From the cell containing the given text, extract its center point as (x, y) coordinate. 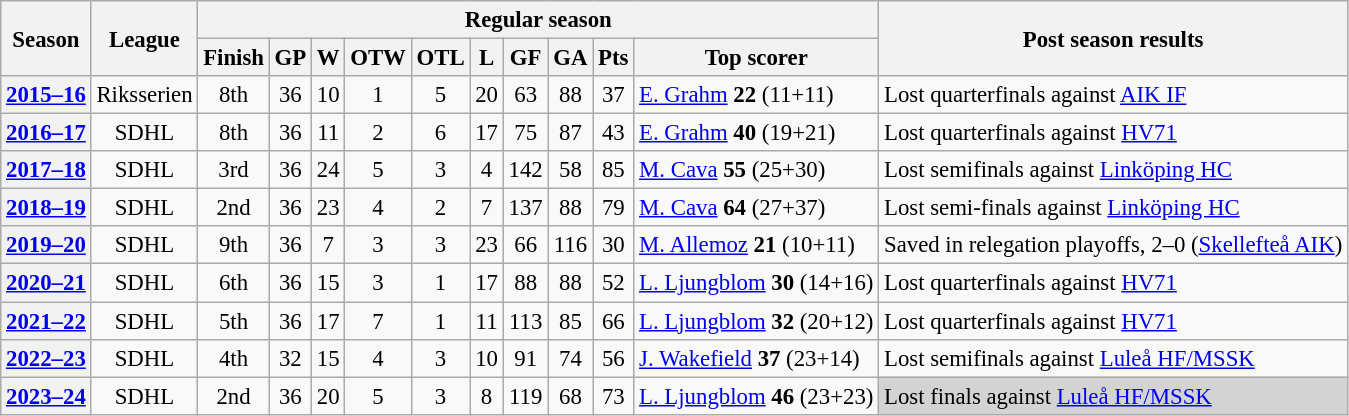
6 (440, 133)
League (144, 38)
74 (570, 358)
4th (234, 358)
119 (526, 396)
2017–18 (46, 170)
Season (46, 38)
M. Allemoz 21 (10+11) (756, 245)
L (486, 58)
73 (614, 396)
137 (526, 208)
52 (614, 283)
L. Ljungblom 30 (14+16) (756, 283)
L. Ljungblom 32 (20+12) (756, 321)
116 (570, 245)
58 (570, 170)
Pts (614, 58)
2022–23 (46, 358)
GF (526, 58)
GA (570, 58)
2020–21 (46, 283)
GP (290, 58)
142 (526, 170)
63 (526, 95)
6th (234, 283)
79 (614, 208)
E. Grahm 22 (11+11) (756, 95)
W (328, 58)
Top scorer (756, 58)
Post season results (1114, 38)
5th (234, 321)
L. Ljungblom 46 (23+23) (756, 396)
Saved in relegation playoffs, 2–0 (Skellefteå AIK) (1114, 245)
91 (526, 358)
30 (614, 245)
J. Wakefield 37 (23+14) (756, 358)
E. Grahm 40 (19+21) (756, 133)
75 (526, 133)
9th (234, 245)
M. Cava 64 (27+37) (756, 208)
2019–20 (46, 245)
113 (526, 321)
Regular season (538, 20)
2016–17 (46, 133)
Lost semifinals against Linköping HC (1114, 170)
68 (570, 396)
2023–24 (46, 396)
32 (290, 358)
OTL (440, 58)
8 (486, 396)
56 (614, 358)
24 (328, 170)
Lost quarterfinals against AIK IF (1114, 95)
43 (614, 133)
Lost semifinals against Luleå HF/MSSK (1114, 358)
87 (570, 133)
Lost semi-finals against Linköping HC (1114, 208)
2015–16 (46, 95)
2018–19 (46, 208)
OTW (378, 58)
Riksserien (144, 95)
37 (614, 95)
Lost finals against Luleå HF/MSSK (1114, 396)
M. Cava 55 (25+30) (756, 170)
Finish (234, 58)
3rd (234, 170)
2021–22 (46, 321)
